Extract the (x, y) coordinate from the center of the cell holding the provided text.  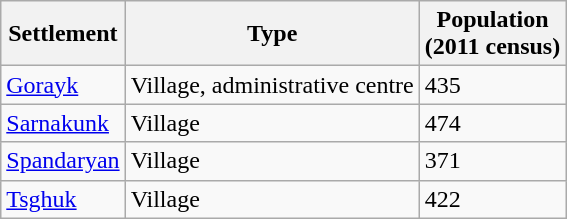
Tsghuk (63, 199)
Spandaryan (63, 161)
371 (492, 161)
Settlement (63, 34)
Gorayk (63, 85)
435 (492, 85)
Population(2011 census) (492, 34)
Type (272, 34)
Village, administrative centre (272, 85)
Sarnakunk (63, 123)
474 (492, 123)
422 (492, 199)
